From the cell containing the given text, extract its center point as [X, Y] coordinate. 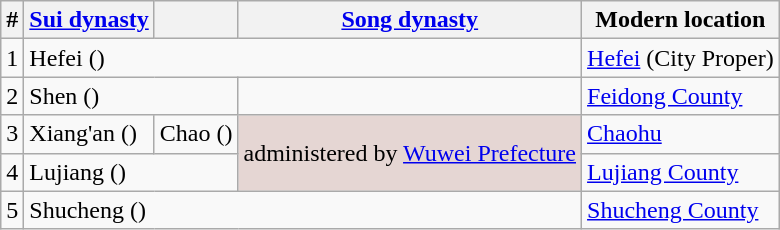
4 [12, 172]
Modern location [681, 20]
Chaohu [681, 134]
Lujiang () [131, 172]
Hefei () [303, 58]
# [12, 20]
2 [12, 96]
Shucheng County [681, 210]
Hefei (City Proper) [681, 58]
administered by Wuwei Prefecture [410, 153]
3 [12, 134]
Shucheng () [303, 210]
Lujiang County [681, 172]
Feidong County [681, 96]
Shen () [131, 96]
Xiang'an () [89, 134]
5 [12, 210]
Song dynasty [410, 20]
Chao () [196, 134]
1 [12, 58]
Sui dynasty [89, 20]
